Determine the (X, Y) coordinate at the center of the cell enclosing the given text.  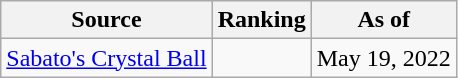
Sabato's Crystal Ball (106, 58)
May 19, 2022 (384, 58)
Ranking (262, 20)
Source (106, 20)
As of (384, 20)
